Detect which cell encompasses the target text, then output its (X, Y) center coordinate. 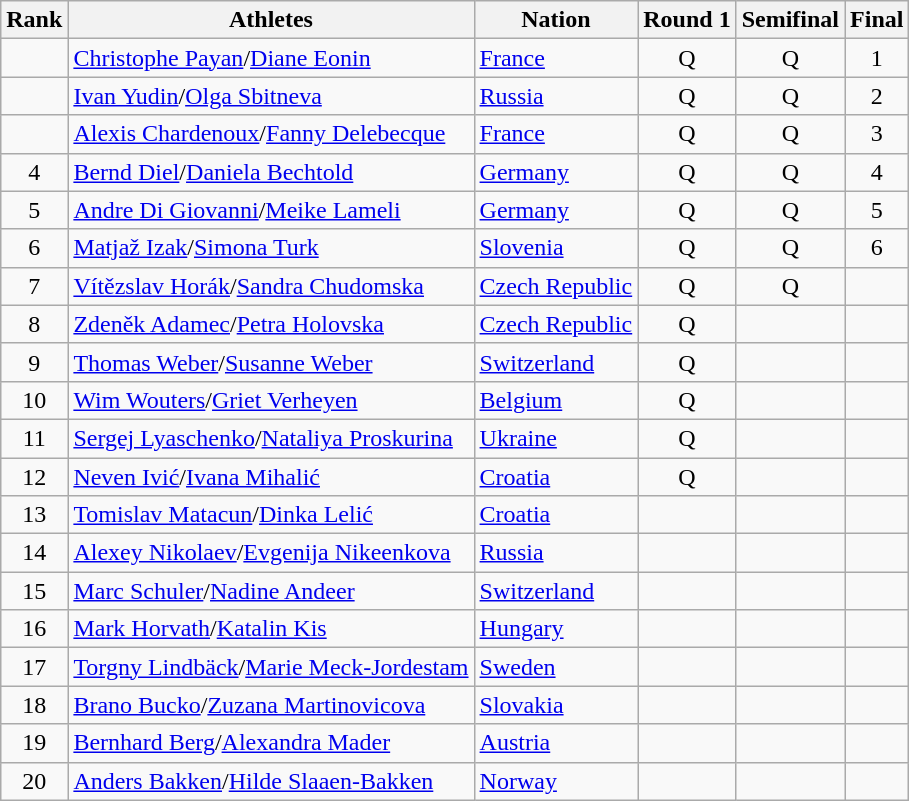
18 (34, 705)
Alexey Nikolaev/Evgenija Nikeenkova (271, 553)
16 (34, 629)
Nation (556, 20)
Anders Bakken/Hilde Slaaen-Bakken (271, 781)
Rank (34, 20)
20 (34, 781)
Slovakia (556, 705)
Austria (556, 743)
Semifinal (790, 20)
Christophe Payan/Diane Eonin (271, 58)
Belgium (556, 400)
Slovenia (556, 248)
14 (34, 553)
Final (877, 20)
Bernhard Berg/Alexandra Mader (271, 743)
10 (34, 400)
Brano Bucko/Zuzana Martinovicova (271, 705)
13 (34, 515)
Round 1 (687, 20)
1 (877, 58)
Andre Di Giovanni/Meike Lameli (271, 210)
Thomas Weber/Susanne Weber (271, 362)
8 (34, 324)
19 (34, 743)
Wim Wouters/Griet Verheyen (271, 400)
Bernd Diel/Daniela Bechtold (271, 172)
15 (34, 591)
9 (34, 362)
Sergej Lyaschenko/Nataliya Proskurina (271, 438)
Norway (556, 781)
Marc Schuler/Nadine Andeer (271, 591)
Hungary (556, 629)
12 (34, 477)
Neven Ivić/Ivana Mihalić (271, 477)
Tomislav Matacun/Dinka Lelić (271, 515)
3 (877, 134)
Vítězslav Horák/Sandra Chudomska (271, 286)
17 (34, 667)
Ukraine (556, 438)
Zdeněk Adamec/Petra Holovska (271, 324)
Matjaž Izak/Simona Turk (271, 248)
Mark Horvath/Katalin Kis (271, 629)
Athletes (271, 20)
Ivan Yudin/Olga Sbitneva (271, 96)
2 (877, 96)
7 (34, 286)
11 (34, 438)
Sweden (556, 667)
Alexis Chardenoux/Fanny Delebecque (271, 134)
Torgny Lindbäck/Marie Meck-Jordestam (271, 667)
